Determine the (X, Y) coordinate at the center of the cell enclosing the given text.  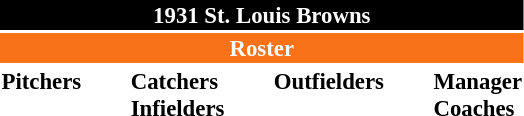
Roster (262, 48)
1931 St. Louis Browns (262, 15)
